Return [x, y] of the center of cell containing provided text 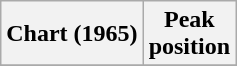
Chart (1965) [72, 34]
Peakposition [189, 34]
